Find where the given text appears and provide that cell's center as (X, Y) coordinate. 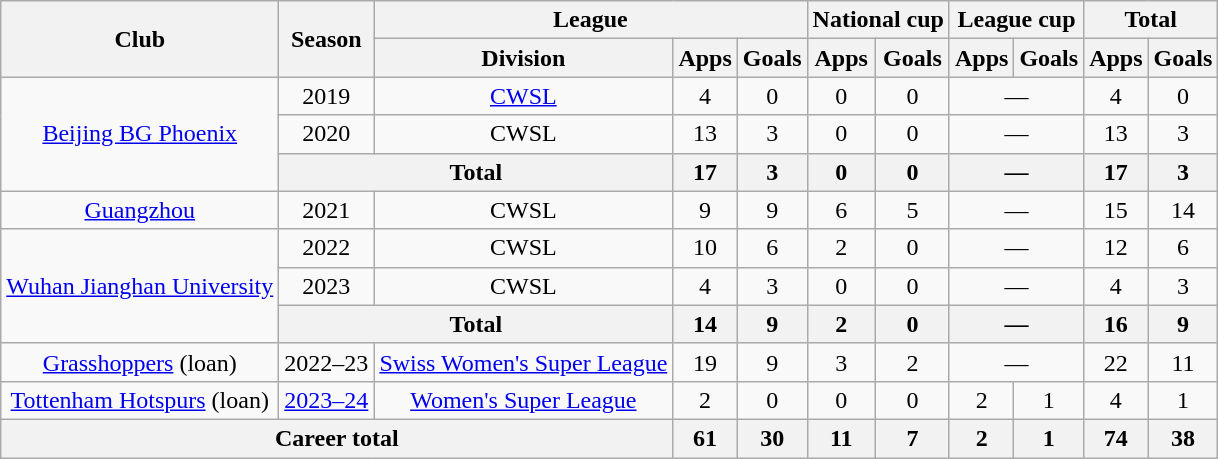
2023–24 (326, 400)
2022 (326, 248)
10 (705, 248)
League (590, 20)
22 (1116, 362)
Tottenham Hotspurs (loan) (140, 400)
5 (912, 210)
Club (140, 39)
Guangzhou (140, 210)
74 (1116, 438)
7 (912, 438)
2022–23 (326, 362)
2019 (326, 96)
Women's Super League (524, 400)
16 (1116, 324)
Season (326, 39)
2023 (326, 286)
2020 (326, 134)
15 (1116, 210)
National cup (878, 20)
Wuhan Jianghan University (140, 286)
2021 (326, 210)
19 (705, 362)
30 (772, 438)
Career total (337, 438)
Grasshoppers (loan) (140, 362)
38 (1183, 438)
Beijing BG Phoenix (140, 134)
Swiss Women's Super League (524, 362)
12 (1116, 248)
League cup (1016, 20)
Division (524, 58)
61 (705, 438)
